Return [x, y] of the center of cell containing provided text 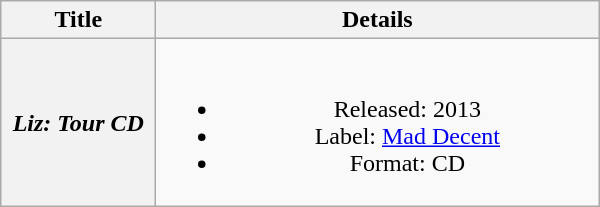
Details [378, 20]
Title [78, 20]
Liz: Tour CD [78, 122]
Released: 2013Label: Mad DecentFormat: CD [378, 122]
